Output the (X, Y) coordinate of the center of the cell containing the given text.  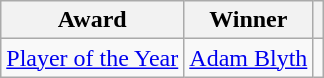
Winner (248, 20)
Player of the Year (92, 58)
Award (92, 20)
Adam Blyth (248, 58)
